Find where the given text appears and provide that cell's center as (x, y) coordinate. 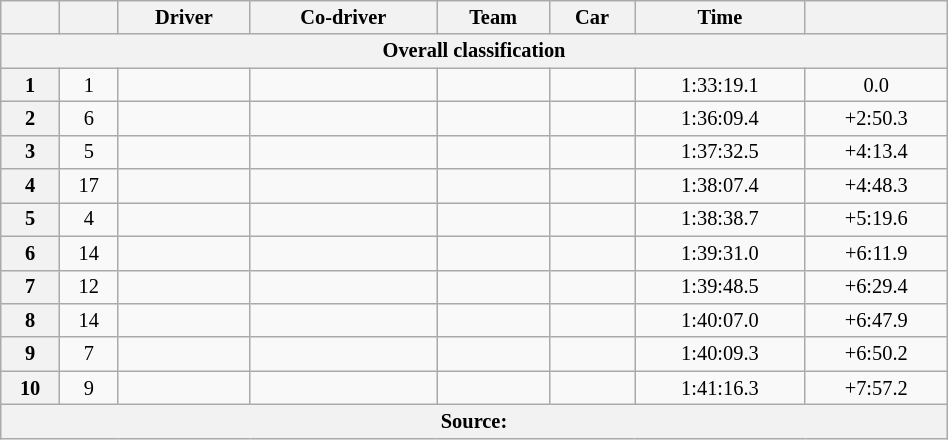
Source: (474, 421)
+6:47.9 (876, 320)
+4:48.3 (876, 186)
1:37:32.5 (720, 152)
3 (30, 152)
+2:50.3 (876, 118)
1:39:48.5 (720, 287)
Team (494, 17)
1:38:38.7 (720, 219)
+6:29.4 (876, 287)
Overall classification (474, 51)
1:40:07.0 (720, 320)
+4:13.4 (876, 152)
Driver (184, 17)
10 (30, 388)
Time (720, 17)
1:33:19.1 (720, 85)
+7:57.2 (876, 388)
17 (88, 186)
+5:19.6 (876, 219)
Co-driver (344, 17)
2 (30, 118)
8 (30, 320)
1:40:09.3 (720, 354)
1:38:07.4 (720, 186)
+6:11.9 (876, 253)
1:39:31.0 (720, 253)
+6:50.2 (876, 354)
1:36:09.4 (720, 118)
1:41:16.3 (720, 388)
0.0 (876, 85)
Car (592, 17)
12 (88, 287)
